Return the [X, Y] coordinate for the center point of the cell that contains the specified text.  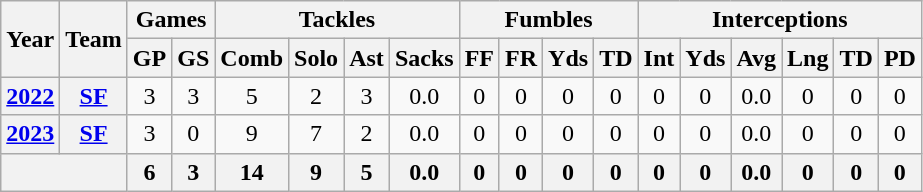
Year [30, 39]
7 [316, 134]
FR [520, 58]
2023 [30, 134]
FF [479, 58]
2022 [30, 96]
PD [900, 58]
Games [170, 20]
Solo [316, 58]
6 [149, 172]
Lng [808, 58]
Ast [367, 58]
Interceptions [780, 20]
Tackles [337, 20]
Avg [756, 58]
14 [252, 172]
Fumbles [548, 20]
GS [194, 58]
Sacks [424, 58]
Int [659, 58]
Team [94, 39]
Comb [252, 58]
GP [149, 58]
